Extract the [x, y] coordinate from the center of the cell holding the provided text.  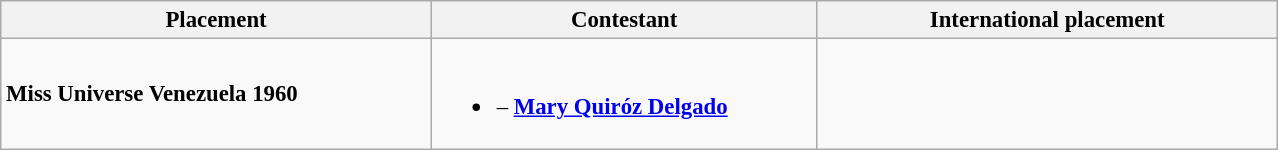
Miss Universe Venezuela 1960 [216, 94]
– Mary Quiróz Delgado [624, 94]
Contestant [624, 20]
International placement [1048, 20]
Placement [216, 20]
